Return the [X, Y] coordinate for the center point of the cell that contains the specified text.  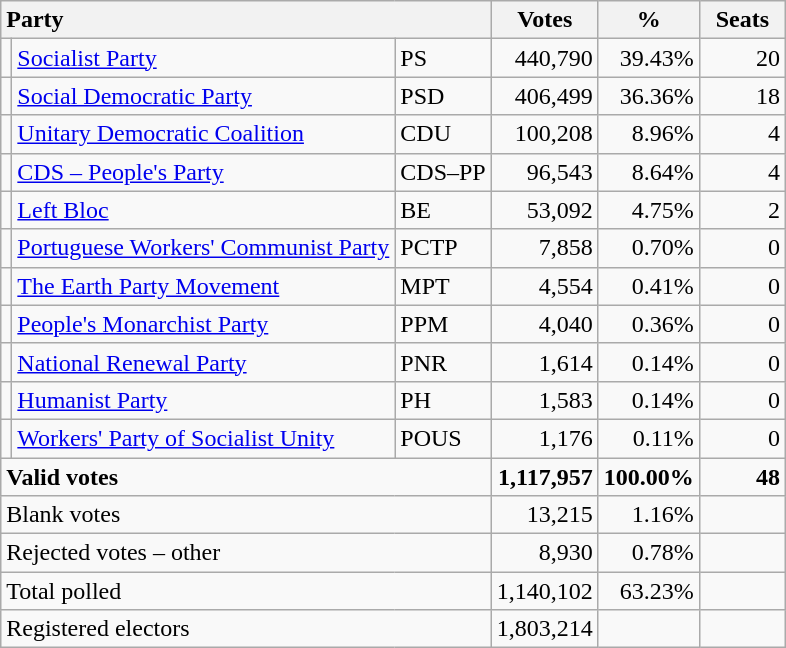
0.70% [648, 248]
Humanist Party [204, 400]
20 [742, 58]
13,215 [544, 515]
PNR [443, 362]
People's Monarchist Party [204, 324]
0.41% [648, 286]
18 [742, 96]
Valid votes [246, 477]
Seats [742, 20]
Blank votes [246, 515]
Registered electors [246, 629]
PSD [443, 96]
0.78% [648, 553]
48 [742, 477]
CDS – People's Party [204, 172]
Votes [544, 20]
1,117,957 [544, 477]
CDU [443, 134]
CDS–PP [443, 172]
1,140,102 [544, 591]
The Earth Party Movement [204, 286]
POUS [443, 438]
Unitary Democratic Coalition [204, 134]
8.64% [648, 172]
PH [443, 400]
63.23% [648, 591]
PS [443, 58]
Social Democratic Party [204, 96]
BE [443, 210]
4,040 [544, 324]
4,554 [544, 286]
1,803,214 [544, 629]
PPM [443, 324]
Workers' Party of Socialist Unity [204, 438]
53,092 [544, 210]
MPT [443, 286]
2 [742, 210]
100,208 [544, 134]
36.36% [648, 96]
Rejected votes – other [246, 553]
406,499 [544, 96]
0.11% [648, 438]
Socialist Party [204, 58]
Party [246, 20]
96,543 [544, 172]
100.00% [648, 477]
8,930 [544, 553]
% [648, 20]
4.75% [648, 210]
National Renewal Party [204, 362]
7,858 [544, 248]
Total polled [246, 591]
Portuguese Workers' Communist Party [204, 248]
PCTP [443, 248]
1,614 [544, 362]
1.16% [648, 515]
39.43% [648, 58]
Left Bloc [204, 210]
1,176 [544, 438]
440,790 [544, 58]
1,583 [544, 400]
0.36% [648, 324]
8.96% [648, 134]
